Scan for the cell matching the given text and deliver its [x, y] coordinate at center. 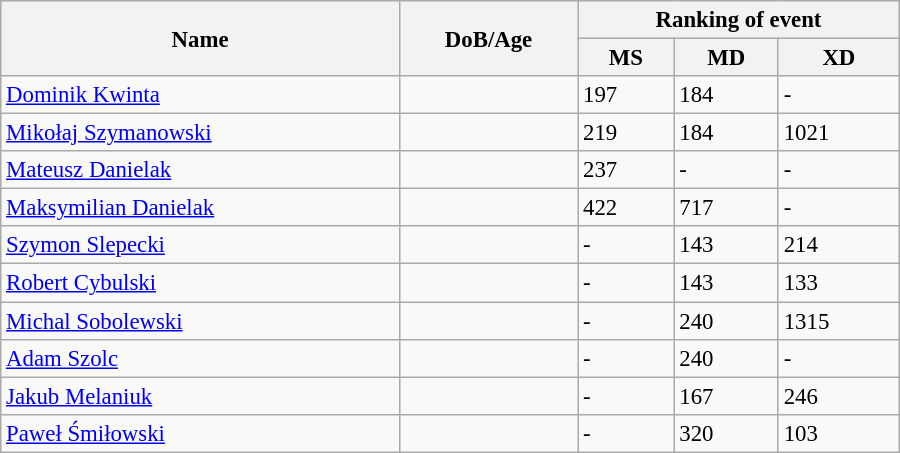
237 [626, 170]
246 [838, 396]
1021 [838, 133]
Jakub Melaniuk [200, 396]
320 [726, 433]
XD [838, 58]
Name [200, 38]
197 [626, 95]
MS [626, 58]
Dominik Kwinta [200, 95]
219 [626, 133]
Szymon Slepecki [200, 245]
DoB/Age [488, 38]
133 [838, 283]
Michal Sobolewski [200, 321]
Mikołaj Szymanowski [200, 133]
103 [838, 433]
Robert Cybulski [200, 283]
Paweł Śmiłowski [200, 433]
Mateusz Danielak [200, 170]
Ranking of event [738, 20]
167 [726, 396]
1315 [838, 321]
717 [726, 208]
Adam Szolc [200, 358]
422 [626, 208]
Maksymilian Danielak [200, 208]
214 [838, 245]
MD [726, 58]
